Find where the given text appears and provide that cell's center as [X, Y] coordinate. 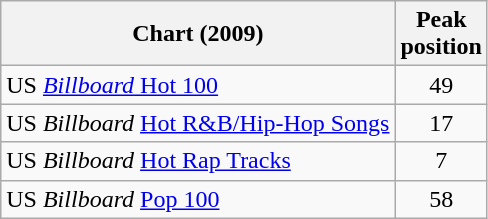
US Billboard Hot R&B/Hip-Hop Songs [198, 123]
Peakposition [441, 34]
US Billboard Hot Rap Tracks [198, 161]
US Billboard Hot 100 [198, 85]
58 [441, 199]
Chart (2009) [198, 34]
7 [441, 161]
49 [441, 85]
17 [441, 123]
US Billboard Pop 100 [198, 199]
